Extract the [x, y] coordinate from the center of the cell holding the provided text.  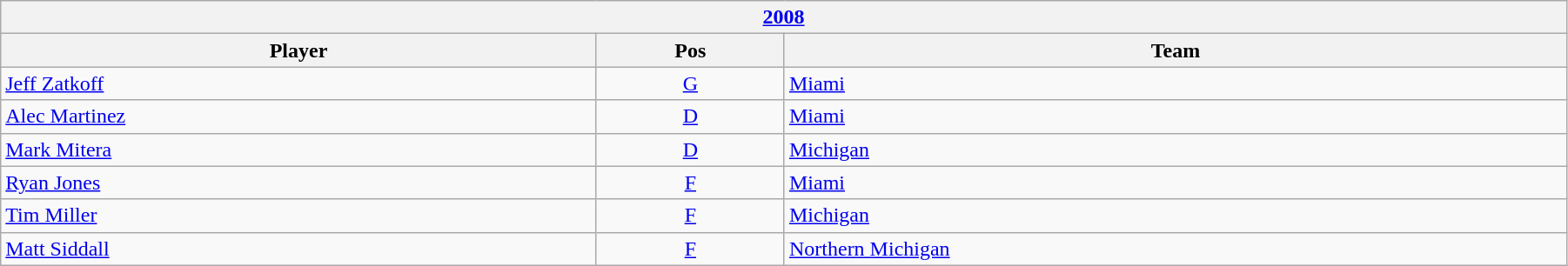
Alec Martinez [298, 116]
Player [298, 50]
Ryan Jones [298, 183]
G [690, 83]
Team [1175, 50]
Pos [690, 50]
Mark Mitera [298, 150]
Matt Siddall [298, 249]
Tim Miller [298, 216]
Northern Michigan [1175, 249]
2008 [784, 17]
Jeff Zatkoff [298, 83]
